Search for the cell housing the specified text and yield its [x, y] center coordinate. 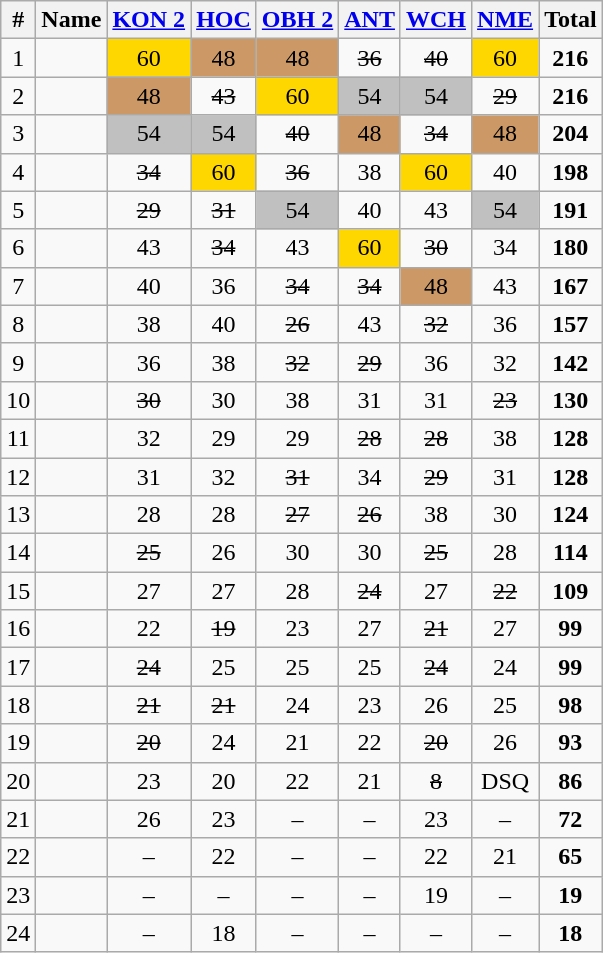
OBH 2 [297, 20]
5 [18, 210]
9 [18, 362]
13 [18, 515]
14 [18, 553]
17 [18, 667]
124 [571, 515]
KON 2 [149, 20]
3 [18, 134]
198 [571, 172]
WCH [436, 20]
12 [18, 477]
142 [571, 362]
180 [571, 248]
98 [571, 705]
11 [18, 438]
157 [571, 324]
15 [18, 591]
1 [18, 58]
204 [571, 134]
ANT [370, 20]
114 [571, 553]
10 [18, 400]
2 [18, 96]
4 [18, 172]
130 [571, 400]
HOC [224, 20]
109 [571, 591]
6 [18, 248]
93 [571, 743]
7 [18, 286]
72 [571, 819]
NME [506, 20]
191 [571, 210]
16 [18, 629]
65 [571, 857]
DSQ [506, 781]
Total [571, 20]
Name [72, 20]
# [18, 20]
86 [571, 781]
167 [571, 286]
